Output the (x, y) coordinate of the center of the cell containing the given text.  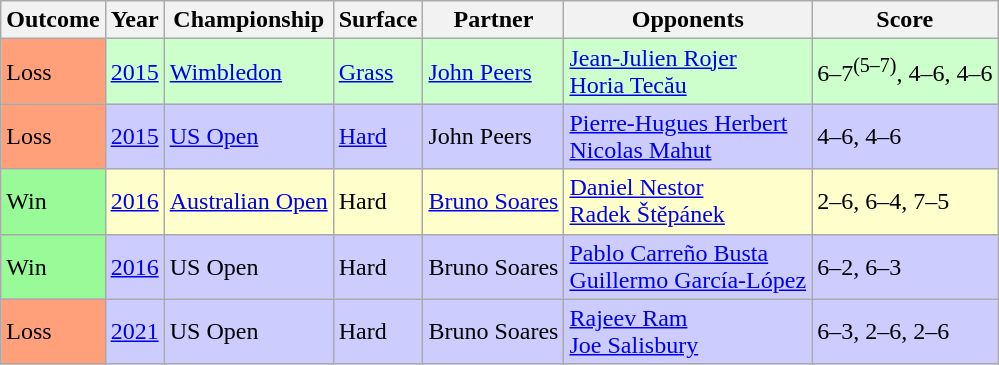
6–2, 6–3 (905, 266)
Daniel Nestor Radek Štěpánek (688, 202)
Wimbledon (248, 72)
4–6, 4–6 (905, 136)
Year (134, 20)
Australian Open (248, 202)
Surface (378, 20)
2021 (134, 332)
Pablo Carreño Busta Guillermo García-López (688, 266)
Pierre-Hugues Herbert Nicolas Mahut (688, 136)
Outcome (53, 20)
2–6, 6–4, 7–5 (905, 202)
Championship (248, 20)
Grass (378, 72)
Rajeev Ram Joe Salisbury (688, 332)
Partner (494, 20)
6–3, 2–6, 2–6 (905, 332)
Score (905, 20)
Jean-Julien Rojer Horia Tecău (688, 72)
6–7(5–7), 4–6, 4–6 (905, 72)
Opponents (688, 20)
